Scan for the cell matching the given text and deliver its [x, y] coordinate at center. 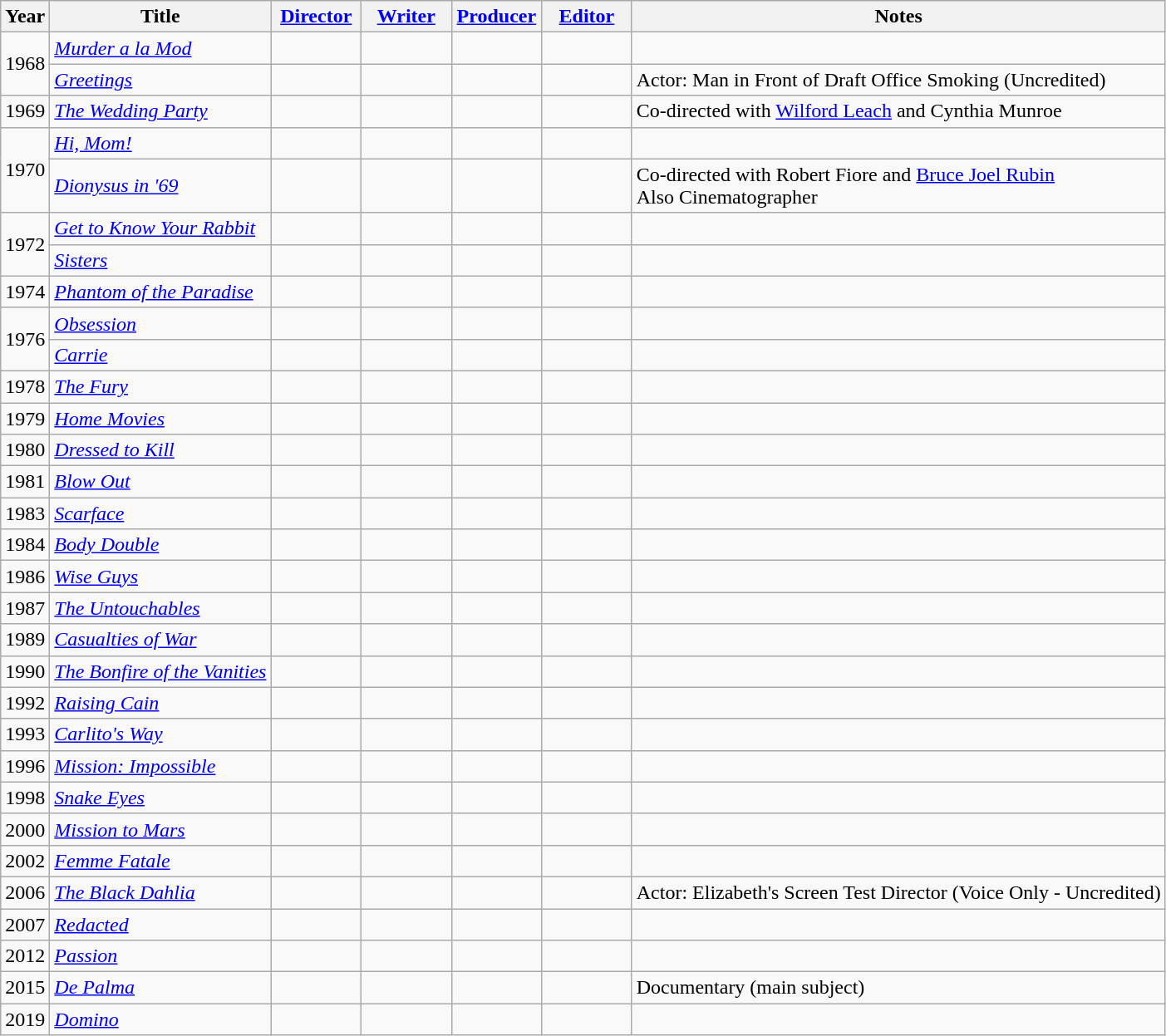
The Bonfire of the Vanities [160, 671]
Carlito's Way [160, 734]
1989 [25, 640]
Documentary (main subject) [898, 988]
Carrie [160, 355]
Title [160, 17]
The Untouchables [160, 608]
Year [25, 17]
Murder a la Mod [160, 48]
1972 [25, 244]
Greetings [160, 80]
Femme Fatale [160, 861]
The Wedding Party [160, 111]
1981 [25, 482]
2019 [25, 1019]
Dressed to Kill [160, 450]
1993 [25, 734]
Actor: Elizabeth's Screen Test Director (Voice Only - Uncredited) [898, 892]
Sisters [160, 260]
1976 [25, 339]
1984 [25, 545]
De Palma [160, 988]
Writer [407, 17]
Get to Know Your Rabbit [160, 228]
Co-directed with Robert Fiore and Bruce Joel RubinAlso Cinematographer [898, 186]
1998 [25, 798]
1979 [25, 418]
2015 [25, 988]
Domino [160, 1019]
Actor: Man in Front of Draft Office Smoking (Uncredited) [898, 80]
Dionysus in '69 [160, 186]
2002 [25, 861]
Passion [160, 956]
Director [316, 17]
Snake Eyes [160, 798]
1970 [25, 169]
Scarface [160, 513]
2007 [25, 925]
1983 [25, 513]
Body Double [160, 545]
Raising Cain [160, 703]
1996 [25, 766]
The Black Dahlia [160, 892]
2012 [25, 956]
Wise Guys [160, 577]
Hi, Mom! [160, 143]
1968 [25, 64]
Mission: Impossible [160, 766]
Mission to Mars [160, 829]
The Fury [160, 386]
Obsession [160, 323]
1987 [25, 608]
Casualties of War [160, 640]
Redacted [160, 925]
1974 [25, 292]
Phantom of the Paradise [160, 292]
Notes [898, 17]
1980 [25, 450]
1978 [25, 386]
2000 [25, 829]
Blow Out [160, 482]
1986 [25, 577]
Editor [587, 17]
Co-directed with Wilford Leach and Cynthia Munroe [898, 111]
1969 [25, 111]
Producer [497, 17]
1992 [25, 703]
1990 [25, 671]
Home Movies [160, 418]
2006 [25, 892]
